Scan for the cell matching the given text and deliver its (X, Y) coordinate at center. 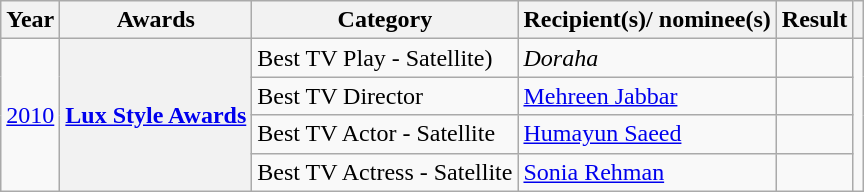
Category (385, 20)
Awards (156, 20)
Humayun Saeed (647, 134)
Doraha (647, 58)
Best TV Play - Satellite) (385, 58)
Best TV Director (385, 96)
Year (30, 20)
Best TV Actress - Satellite (385, 172)
Lux Style Awards (156, 115)
Mehreen Jabbar (647, 96)
Best TV Actor - Satellite (385, 134)
2010 (30, 115)
Result (814, 20)
Sonia Rehman (647, 172)
Recipient(s)/ nominee(s) (647, 20)
